Find where the given text appears and provide that cell's center as [x, y] coordinate. 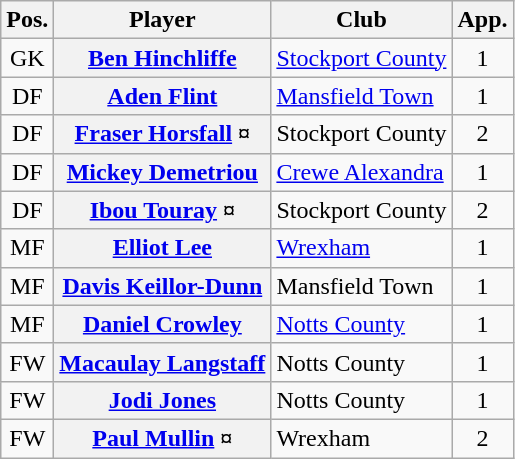
Mickey Demetriou [162, 172]
Davis Keillor-Dunn [162, 286]
Crewe Alexandra [362, 172]
App. [482, 20]
Daniel Crowley [162, 324]
Fraser Horsfall ¤ [162, 134]
Aden Flint [162, 96]
GK [28, 58]
Paul Mullin ¤ [162, 438]
Pos. [28, 20]
Ben Hinchliffe [162, 58]
Club [362, 20]
Macaulay Langstaff [162, 362]
Player [162, 20]
Ibou Touray ¤ [162, 210]
Jodi Jones [162, 400]
Elliot Lee [162, 248]
